Capture the cell that displays the provided text and extract its [X, Y] central coordinate. 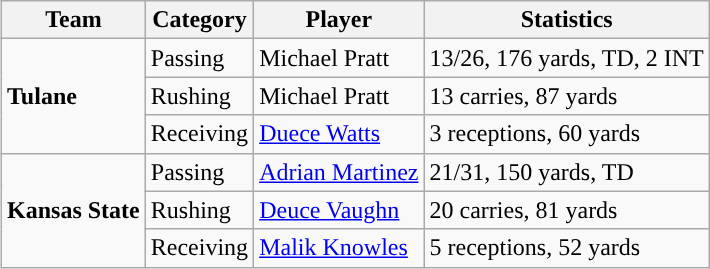
3 receptions, 60 yards [566, 134]
21/31, 150 yards, TD [566, 172]
13/26, 176 yards, TD, 2 INT [566, 58]
Duece Watts [339, 134]
Adrian Martinez [339, 172]
Statistics [566, 20]
Team [74, 20]
Player [339, 20]
Kansas State [74, 210]
Tulane [74, 96]
Category [199, 20]
Deuce Vaughn [339, 210]
Malik Knowles [339, 248]
20 carries, 81 yards [566, 210]
5 receptions, 52 yards [566, 248]
13 carries, 87 yards [566, 96]
